Detect which cell encompasses the target text, then output its [X, Y] center coordinate. 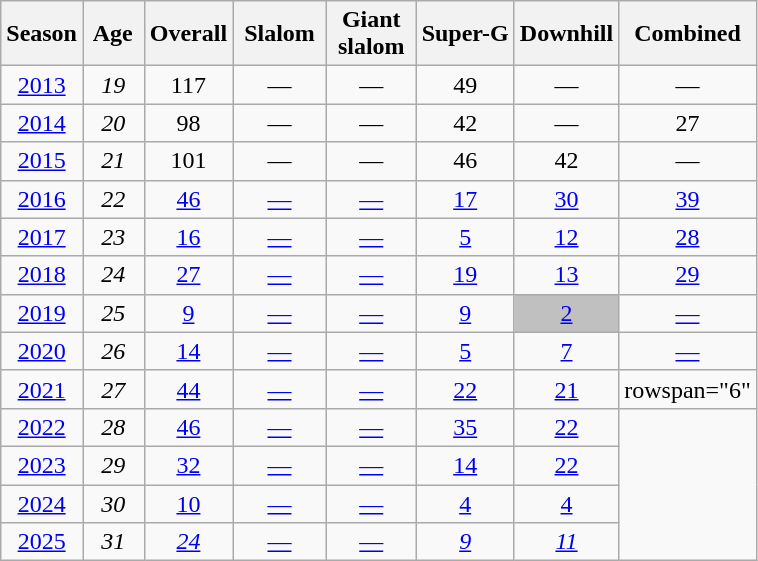
44 [188, 389]
Combined [688, 34]
23 [113, 237]
2021 [42, 389]
2 [566, 313]
2017 [42, 237]
117 [188, 85]
2016 [42, 199]
2019 [42, 313]
2015 [42, 161]
2025 [42, 542]
98 [188, 123]
Overall [188, 34]
2022 [42, 427]
17 [465, 199]
39 [688, 199]
25 [113, 313]
7 [566, 351]
20 [113, 123]
49 [465, 85]
13 [566, 275]
Giant slalom [371, 34]
11 [566, 542]
10 [188, 503]
26 [113, 351]
101 [188, 161]
12 [566, 237]
Season [42, 34]
Super-G [465, 34]
2024 [42, 503]
Slalom [280, 34]
16 [188, 237]
2020 [42, 351]
32 [188, 465]
31 [113, 542]
2023 [42, 465]
2014 [42, 123]
rowspan="6" [688, 389]
2013 [42, 85]
35 [465, 427]
2018 [42, 275]
Downhill [566, 34]
Age [113, 34]
